Detect which cell encompasses the target text, then output its [x, y] center coordinate. 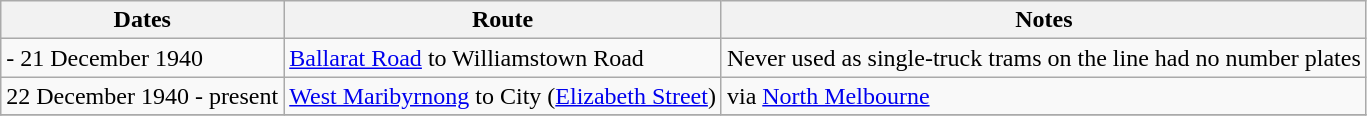
Dates [142, 20]
Route [503, 20]
West Maribyrnong to City (Elizabeth Street) [503, 96]
Never used as single-truck trams on the line had no number plates [1044, 58]
Notes [1044, 20]
22 December 1940 - present [142, 96]
via North Melbourne [1044, 96]
- 21 December 1940 [142, 58]
Ballarat Road to Williamstown Road [503, 58]
